From the cell containing the given text, extract its center point as [x, y] coordinate. 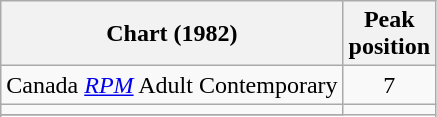
Chart (1982) [172, 34]
Peakposition [389, 34]
7 [389, 85]
Canada RPM Adult Contemporary [172, 85]
